For the text-containing cell, return its midpoint in [X, Y] coordinate format. 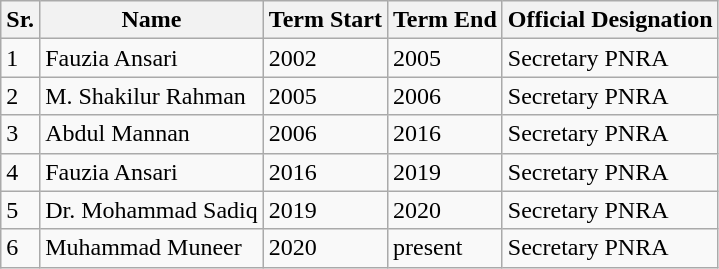
Term End [444, 20]
Dr. Mohammad Sadiq [152, 210]
3 [20, 134]
Abdul Mannan [152, 134]
6 [20, 248]
Sr. [20, 20]
Name [152, 20]
Term Start [325, 20]
1 [20, 58]
5 [20, 210]
2 [20, 96]
2002 [325, 58]
Muhammad Muneer [152, 248]
Official Designation [610, 20]
M. Shakilur Rahman [152, 96]
4 [20, 172]
present [444, 248]
